Output the [x, y] coordinate of the center of the cell containing the given text.  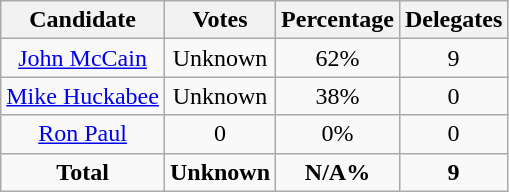
N/A% [338, 172]
Total [83, 172]
Delegates [453, 20]
Ron Paul [83, 134]
Votes [220, 20]
0% [338, 134]
Candidate [83, 20]
Mike Huckabee [83, 96]
38% [338, 96]
John McCain [83, 58]
Percentage [338, 20]
62% [338, 58]
